Determine the (x, y) coordinate at the center of the cell enclosing the given text.  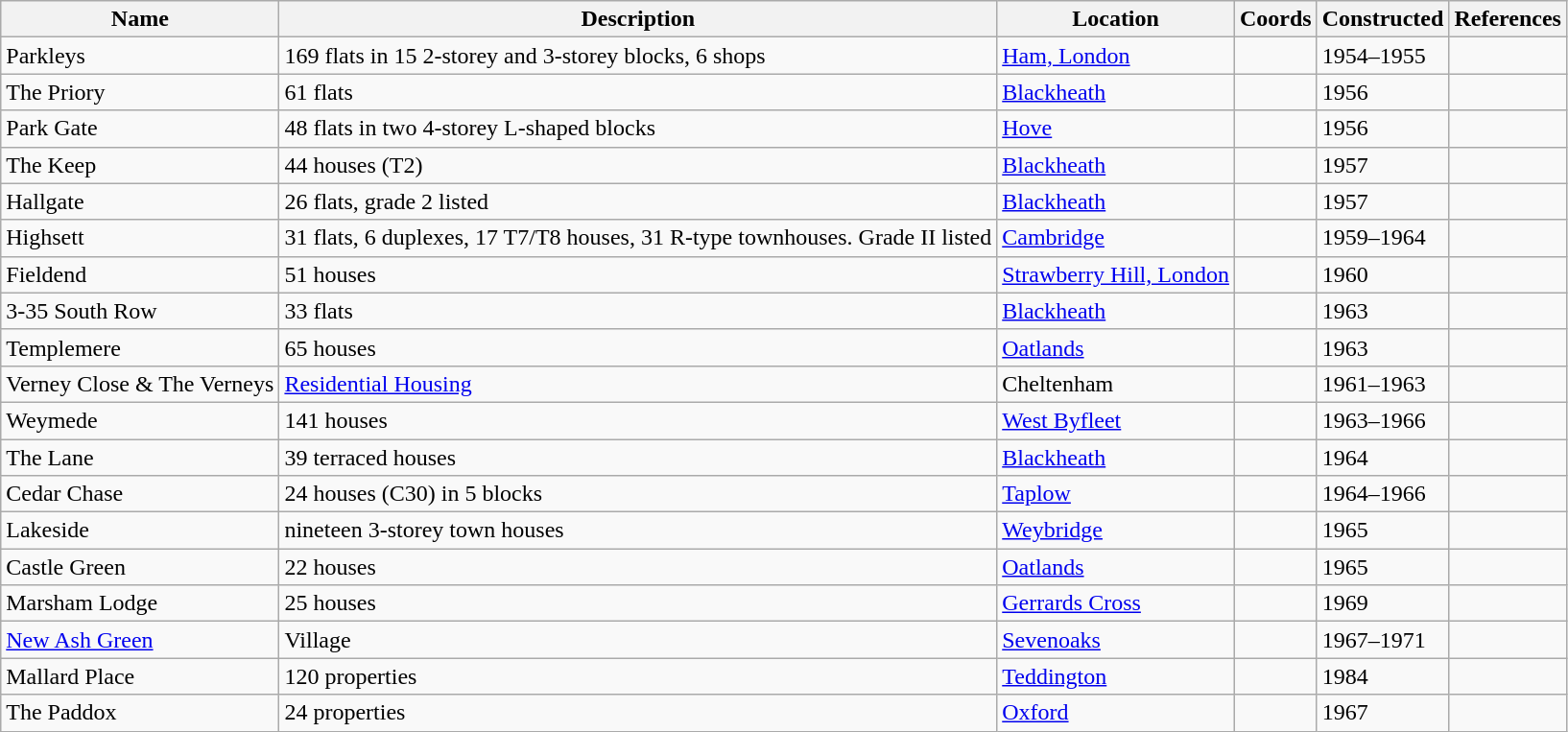
Strawberry Hill, London (1116, 274)
Village (638, 640)
Mallard Place (140, 676)
Hallgate (140, 201)
33 flats (638, 311)
1954–1955 (1383, 56)
1961–1963 (1383, 384)
Parkleys (140, 56)
References (1509, 19)
The Priory (140, 92)
Park Gate (140, 129)
Cedar Chase (140, 494)
Name (140, 19)
Coords (1275, 19)
Verney Close & The Verneys (140, 384)
Marsham Lodge (140, 603)
Constructed (1383, 19)
1967–1971 (1383, 640)
1964 (1383, 458)
The Keep (140, 165)
The Paddox (140, 713)
New Ash Green (140, 640)
Location (1116, 19)
Teddington (1116, 676)
Highsett (140, 238)
Hove (1116, 129)
Templemere (140, 347)
22 houses (638, 567)
3-35 South Row (140, 311)
1969 (1383, 603)
24 houses (C30) in 5 blocks (638, 494)
Taplow (1116, 494)
Weybridge (1116, 531)
Castle Green (140, 567)
West Byfleet (1116, 420)
Cambridge (1116, 238)
26 flats, grade 2 listed (638, 201)
Oxford (1116, 713)
Cheltenham (1116, 384)
65 houses (638, 347)
169 flats in 15 2-storey and 3-storey blocks, 6 shops (638, 56)
61 flats (638, 92)
Ham, London (1116, 56)
120 properties (638, 676)
Residential Housing (638, 384)
48 flats in two 4-storey L-shaped blocks (638, 129)
The Lane (140, 458)
31 flats, 6 duplexes, 17 T7/T8 houses, 31 R-type townhouses. Grade II listed (638, 238)
39 terraced houses (638, 458)
44 houses (T2) (638, 165)
51 houses (638, 274)
1959–1964 (1383, 238)
Fieldend (140, 274)
Weymede (140, 420)
1964–1966 (1383, 494)
25 houses (638, 603)
1967 (1383, 713)
nineteen 3-storey town houses (638, 531)
141 houses (638, 420)
Sevenoaks (1116, 640)
24 properties (638, 713)
1963–1966 (1383, 420)
1960 (1383, 274)
Description (638, 19)
Gerrards Cross (1116, 603)
Lakeside (140, 531)
1984 (1383, 676)
